Determine the (x, y) coordinate at the center of the cell enclosing the given text.  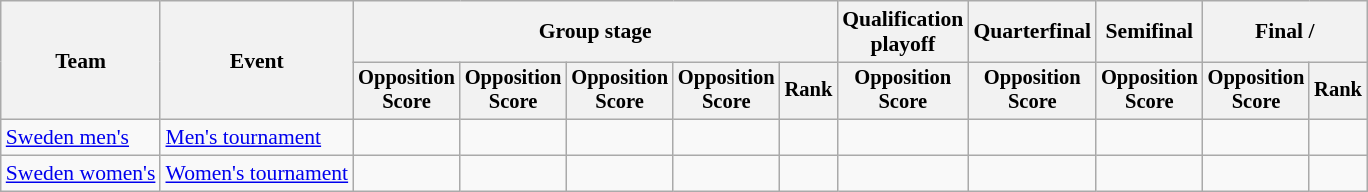
Men's tournament (256, 138)
Sweden men's (81, 138)
Event (256, 60)
Team (81, 60)
Semifinal (1150, 32)
Group stage (595, 32)
Sweden women's (81, 174)
Quarterfinal (1032, 32)
Qualificationplayoff (902, 32)
Final / (1285, 32)
Women's tournament (256, 174)
